From the cell containing the given text, extract its center point as (X, Y) coordinate. 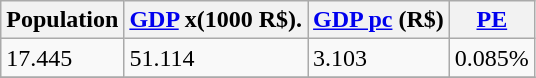
GDP x(1000 R$). (216, 20)
17.445 (62, 58)
51.114 (216, 58)
Population (62, 20)
0.085% (492, 58)
PE (492, 20)
GDP pc (R$) (379, 20)
3.103 (379, 58)
